Search for the cell housing the specified text and yield its [X, Y] center coordinate. 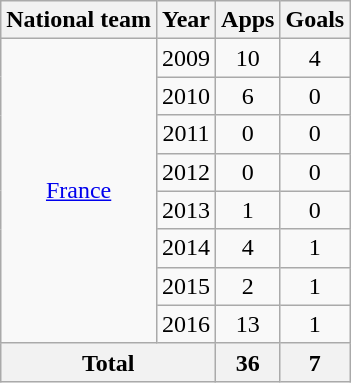
2013 [186, 210]
2 [248, 286]
Year [186, 20]
2010 [186, 96]
National team [79, 20]
Goals [315, 20]
2011 [186, 134]
2016 [186, 324]
7 [315, 362]
36 [248, 362]
6 [248, 96]
Total [108, 362]
2014 [186, 248]
2015 [186, 286]
13 [248, 324]
France [79, 191]
2012 [186, 172]
Apps [248, 20]
10 [248, 58]
2009 [186, 58]
